Find where the given text appears and provide that cell's center as (X, Y) coordinate. 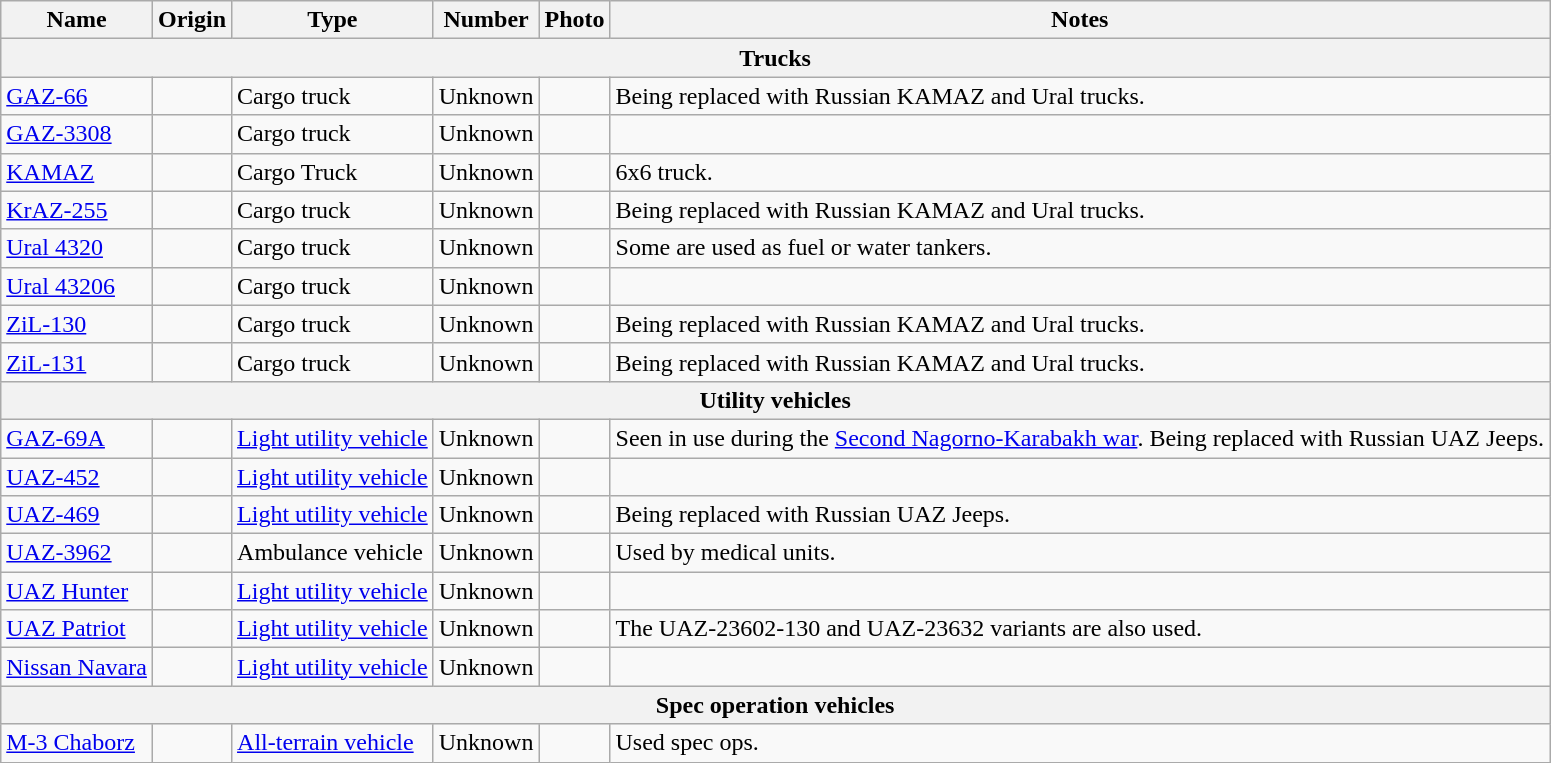
Some are used as fuel or water tankers. (1080, 248)
UAZ-469 (77, 515)
Ural 4320 (77, 248)
Seen in use during the Second Nagorno-Karabakh war. Being replaced with Russian UAZ Jeeps. (1080, 438)
M-3 Chaborz (77, 743)
Used spec ops. (1080, 743)
Being replaced with Russian UAZ Jeeps. (1080, 515)
Used by medical units. (1080, 553)
Nissan Navara (77, 667)
UAZ-3962 (77, 553)
GAZ-69A (77, 438)
Spec operation vehicles (776, 705)
6x6 truck. (1080, 172)
Photo (574, 20)
GAZ-3308 (77, 134)
UAZ-452 (77, 477)
KAMAZ (77, 172)
Origin (192, 20)
KrAZ-255 (77, 210)
Name (77, 20)
All-terrain vehicle (333, 743)
ZiL-130 (77, 324)
The UAZ-23602-130 and UAZ-23632 variants are also used. (1080, 629)
Ural 43206 (77, 286)
Notes (1080, 20)
UAZ Patriot (77, 629)
Number (486, 20)
Utility vehicles (776, 400)
UAZ Hunter (77, 591)
Ambulance vehicle (333, 553)
ZiL-131 (77, 362)
Cargo Truck (333, 172)
GAZ-66 (77, 96)
Type (333, 20)
Trucks (776, 58)
